Detect which cell encompasses the target text, then output its (X, Y) center coordinate. 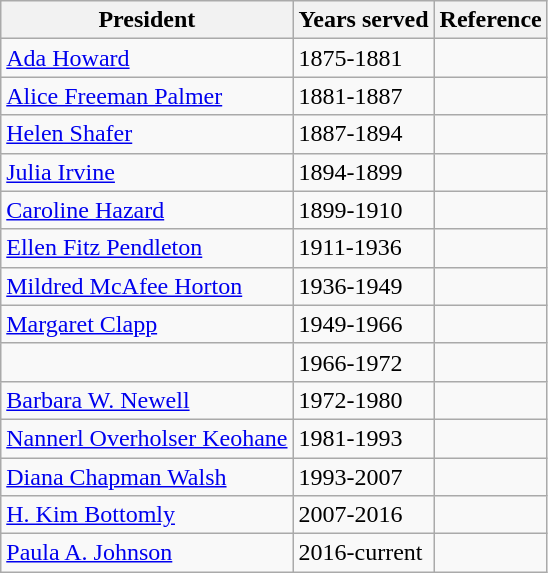
1949-1966 (364, 324)
Alice Freeman Palmer (147, 96)
Julia Irvine (147, 172)
Paula A. Johnson (147, 553)
1936-1949 (364, 286)
Caroline Hazard (147, 210)
1899-1910 (364, 210)
1966-1972 (364, 362)
Diana Chapman Walsh (147, 477)
Reference (490, 20)
1875-1881 (364, 58)
1911-1936 (364, 248)
Mildred McAfee Horton (147, 286)
1887-1894 (364, 134)
1972-1980 (364, 400)
1881-1887 (364, 96)
President (147, 20)
Margaret Clapp (147, 324)
Years served (364, 20)
1894-1899 (364, 172)
2016-current (364, 553)
1993-2007 (364, 477)
Nannerl Overholser Keohane (147, 438)
H. Kim Bottomly (147, 515)
Barbara W. Newell (147, 400)
Ada Howard (147, 58)
1981-1993 (364, 438)
Helen Shafer (147, 134)
Ellen Fitz Pendleton (147, 248)
2007-2016 (364, 515)
